Provide the (X, Y) coordinate of the cell's center where the given text is located.  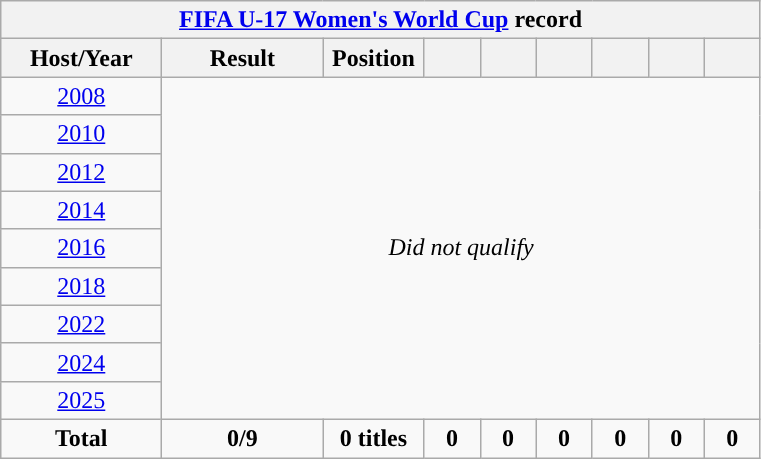
2008 (82, 96)
2014 (82, 210)
Did not qualify (461, 248)
2016 (82, 248)
2018 (82, 286)
Result (242, 58)
2025 (82, 400)
0/9 (242, 438)
2024 (82, 362)
2012 (82, 172)
Total (82, 438)
FIFA U-17 Women's World Cup record (381, 20)
Position (374, 58)
Host/Year (82, 58)
0 titles (374, 438)
2010 (82, 134)
2022 (82, 324)
